Determine the [x, y] coordinate at the center of the cell enclosing the given text.  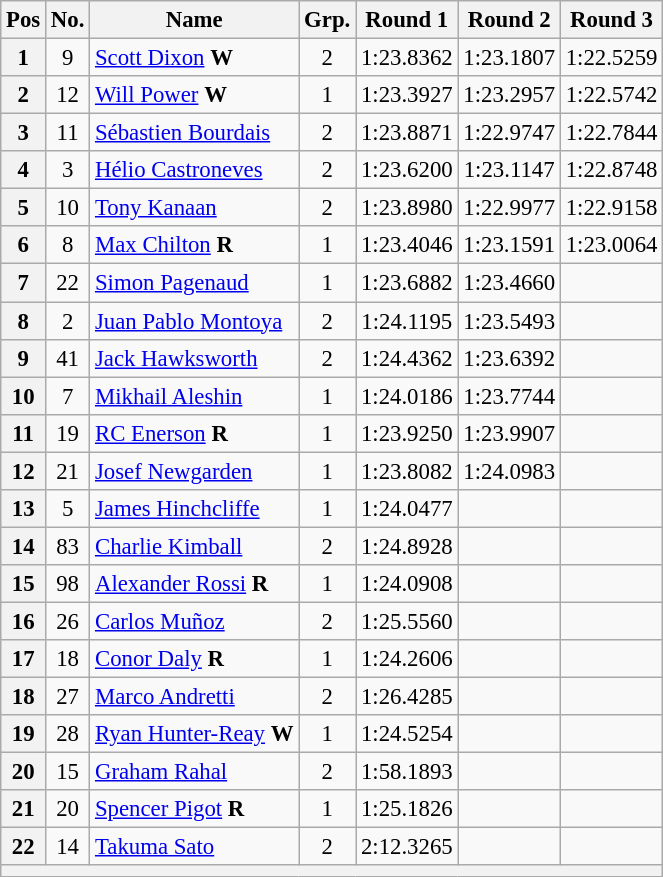
James Hinchcliffe [194, 509]
1:24.8928 [407, 546]
1:22.5742 [611, 95]
98 [68, 584]
1:23.8082 [407, 471]
1:24.5254 [407, 734]
Round 3 [611, 20]
Graham Rahal [194, 772]
1:23.0064 [611, 245]
4 [24, 170]
1:22.7844 [611, 133]
41 [68, 358]
Round 1 [407, 20]
28 [68, 734]
1:58.1893 [407, 772]
1:23.8362 [407, 58]
Max Chilton R [194, 245]
Carlos Muñoz [194, 621]
1:23.6392 [509, 358]
1:24.0477 [407, 509]
27 [68, 697]
1:26.4285 [407, 697]
1:23.9907 [509, 433]
1:24.1195 [407, 321]
Alexander Rossi R [194, 584]
Hélio Castroneves [194, 170]
Tony Kanaan [194, 208]
1:23.2957 [509, 95]
2:12.3265 [407, 847]
1:23.4660 [509, 283]
1:25.5560 [407, 621]
RC Enerson R [194, 433]
1:23.3927 [407, 95]
Grp. [328, 20]
Charlie Kimball [194, 546]
Jack Hawksworth [194, 358]
17 [24, 659]
1:24.4362 [407, 358]
1:22.9747 [509, 133]
1:24.0186 [407, 396]
Will Power W [194, 95]
Spencer Pigot R [194, 809]
16 [24, 621]
6 [24, 245]
26 [68, 621]
Marco Andretti [194, 697]
1:23.1591 [509, 245]
No. [68, 20]
Takuma Sato [194, 847]
1:23.1807 [509, 58]
Ryan Hunter-Reay W [194, 734]
1:23.6200 [407, 170]
1:22.5259 [611, 58]
Name [194, 20]
1:24.0908 [407, 584]
Scott Dixon W [194, 58]
Sébastien Bourdais [194, 133]
1:23.8980 [407, 208]
Pos [24, 20]
Simon Pagenaud [194, 283]
Round 2 [509, 20]
1:22.8748 [611, 170]
1:23.7744 [509, 396]
1:23.4046 [407, 245]
83 [68, 546]
1:25.1826 [407, 809]
1:23.9250 [407, 433]
1:23.8871 [407, 133]
Josef Newgarden [194, 471]
1:22.9158 [611, 208]
1:23.1147 [509, 170]
1:23.5493 [509, 321]
Juan Pablo Montoya [194, 321]
1:24.0983 [509, 471]
1:23.6882 [407, 283]
13 [24, 509]
Mikhail Aleshin [194, 396]
1:22.9977 [509, 208]
1:24.2606 [407, 659]
Conor Daly R [194, 659]
